Pinpoint the cell where the given text exists, returning its (X, Y) midpoint coordinate. 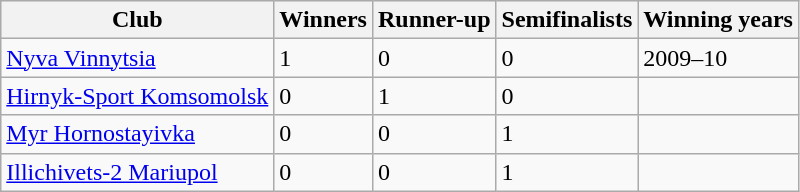
Winners (324, 20)
2009–10 (718, 58)
Nyva Vinnytsia (138, 58)
Runner-up (434, 20)
Illichivets-2 Mariupol (138, 172)
Club (138, 20)
Hirnyk-Sport Komsomolsk (138, 96)
Myr Hornostayivka (138, 134)
Winning years (718, 20)
Semifinalists (567, 20)
